Find where the given text appears and provide that cell's center as [X, Y] coordinate. 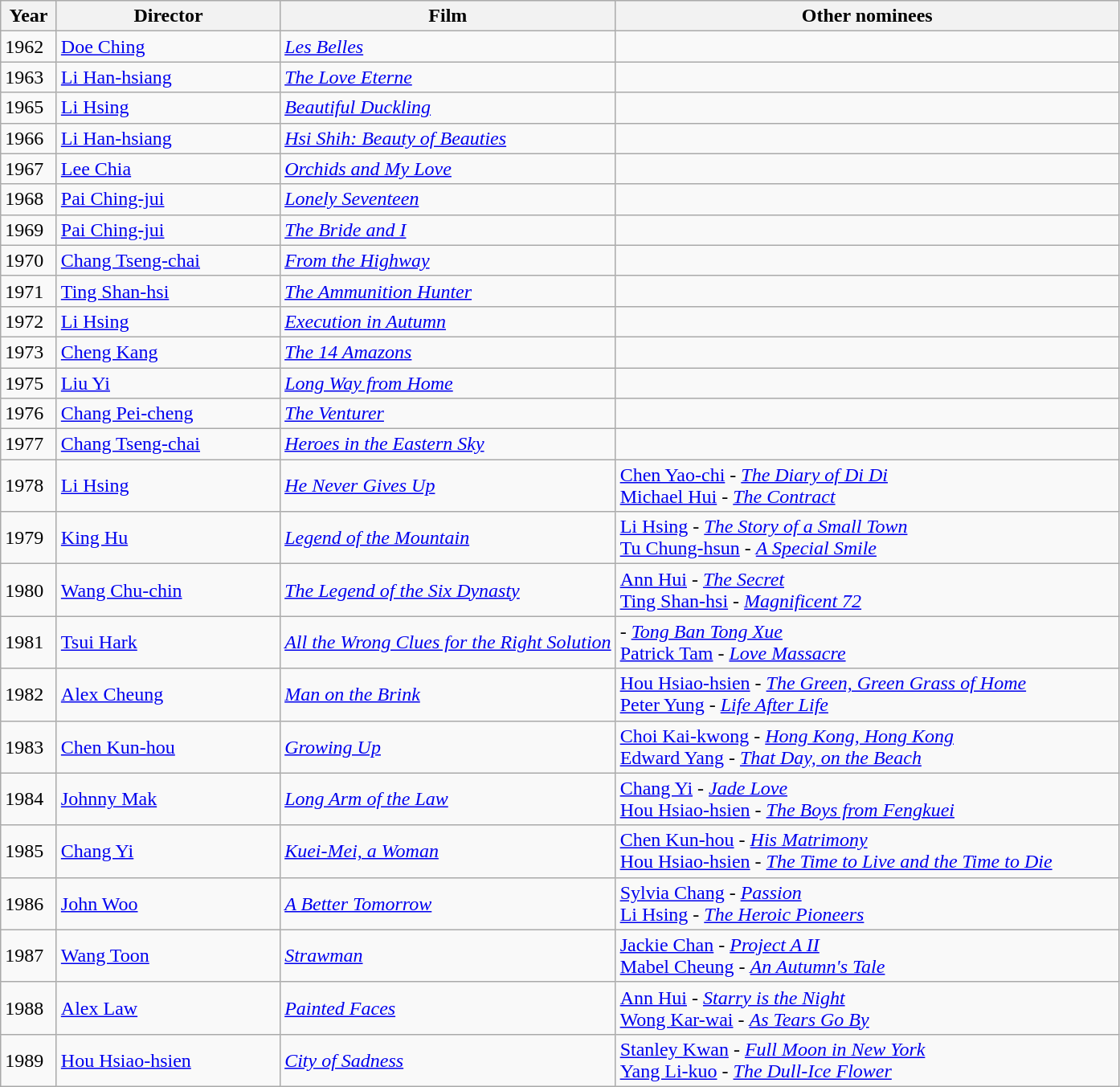
1983 [29, 747]
1980 [29, 590]
Chang Yi [168, 852]
Sylvia Chang - PassionLi Hsing - The Heroic Pioneers [867, 903]
1975 [29, 383]
Film [448, 16]
From the Highway [448, 260]
1970 [29, 260]
Liu Yi [168, 383]
1985 [29, 852]
Wang Chu-chin [168, 590]
1979 [29, 538]
The Ammunition Hunter [448, 291]
1987 [29, 956]
Strawman [448, 956]
1965 [29, 108]
Ting Shan-hsi [168, 291]
The 14 Amazons [448, 352]
Director [168, 16]
City of Sadness [448, 1060]
Chen Kun-hou [168, 747]
1986 [29, 903]
A Better Tomorrow [448, 903]
- Tong Ban Tong XuePatrick Tam - Love Massacre [867, 643]
Kuei-Mei, a Woman [448, 852]
Growing Up [448, 747]
Ann Hui - Starry is the NightWong Kar-wai - As Tears Go By [867, 1007]
Man on the Brink [448, 694]
1963 [29, 77]
Execution in Autumn [448, 321]
Cheng Kang [168, 352]
Hou Hsiao-hsien [168, 1060]
Ann Hui - The SecretTing Shan-hsi - Magnificent 72 [867, 590]
1978 [29, 485]
Heroes in the Eastern Sky [448, 444]
King Hu [168, 538]
1966 [29, 138]
Beautiful Duckling [448, 108]
Orchids and My Love [448, 169]
Year [29, 16]
1977 [29, 444]
1962 [29, 47]
Legend of the Mountain [448, 538]
Doe Ching [168, 47]
Alex Cheung [168, 694]
Lonely Seventeen [448, 199]
Chang Pei-cheng [168, 414]
1973 [29, 352]
Long Way from Home [448, 383]
Chen Kun-hou - His MatrimonyHou Hsiao-hsien - The Time to Live and the Time to Die [867, 852]
Li Hsing - The Story of a Small TownTu Chung-hsun - A Special Smile [867, 538]
He Never Gives Up [448, 485]
The Legend of the Six Dynasty [448, 590]
John Woo [168, 903]
1968 [29, 199]
Painted Faces [448, 1007]
Choi Kai-kwong - Hong Kong, Hong KongEdward Yang - That Day, on the Beach [867, 747]
Jackie Chan - Project A IIMabel Cheung - An Autumn's Tale [867, 956]
Alex Law [168, 1007]
1976 [29, 414]
1982 [29, 694]
Hsi Shih: Beauty of Beauties [448, 138]
Other nominees [867, 16]
Stanley Kwan - Full Moon in New YorkYang Li-kuo - The Dull-Ice Flower [867, 1060]
Tsui Hark [168, 643]
1969 [29, 230]
Johnny Mak [168, 799]
Wang Toon [168, 956]
1984 [29, 799]
The Venturer [448, 414]
Long Arm of the Law [448, 799]
The Bride and I [448, 230]
1972 [29, 321]
1971 [29, 291]
All the Wrong Clues for the Right Solution [448, 643]
1981 [29, 643]
The Love Eterne [448, 77]
Chen Yao-chi - The Diary of Di DiMichael Hui - The Contract [867, 485]
Hou Hsiao-hsien - The Green, Green Grass of HomePeter Yung - Life After Life [867, 694]
Lee Chia [168, 169]
1989 [29, 1060]
1988 [29, 1007]
Chang Yi - Jade LoveHou Hsiao-hsien - The Boys from Fengkuei [867, 799]
Les Belles [448, 47]
1967 [29, 169]
